Capture the cell that displays the provided text and extract its (x, y) central coordinate. 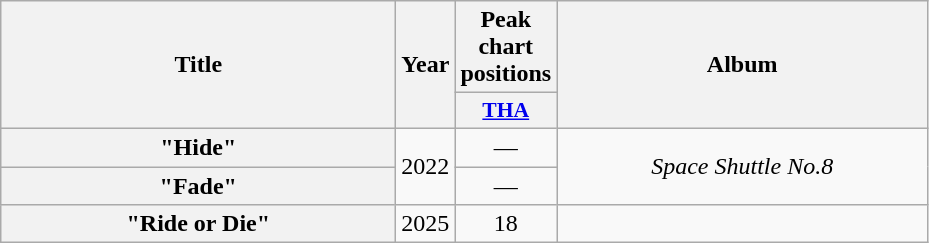
Album (742, 65)
Space Shuttle No.8 (742, 166)
2025 (426, 224)
18 (506, 224)
"Hide" (198, 147)
"Ride or Die" (198, 224)
"Fade" (198, 185)
THA (506, 111)
Year (426, 65)
Peak chart positions (506, 47)
Title (198, 65)
2022 (426, 166)
